Search for the cell housing the specified text and yield its [X, Y] center coordinate. 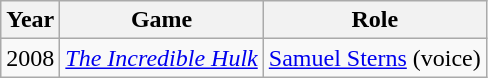
Year [30, 20]
2008 [30, 58]
Samuel Sterns (voice) [374, 58]
The Incredible Hulk [162, 58]
Game [162, 20]
Role [374, 20]
